Detect which cell encompasses the target text, then output its (X, Y) center coordinate. 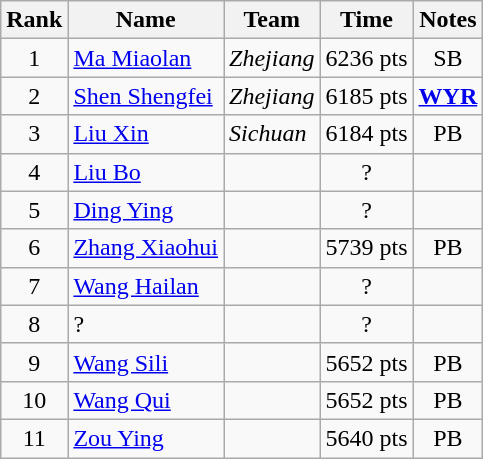
5640 pts (366, 438)
10 (34, 400)
Notes (448, 20)
Ding Ying (146, 210)
Zhang Xiaohui (146, 248)
Wang Hailan (146, 286)
Rank (34, 20)
6184 pts (366, 134)
Wang Qui (146, 400)
8 (34, 324)
4 (34, 172)
5739 pts (366, 248)
Liu Xin (146, 134)
11 (34, 438)
9 (34, 362)
Sichuan (272, 134)
6236 pts (366, 58)
WYR (448, 96)
Wang Sili (146, 362)
SB (448, 58)
5 (34, 210)
Ma Miaolan (146, 58)
Zou Ying (146, 438)
1 (34, 58)
Name (146, 20)
2 (34, 96)
6 (34, 248)
3 (34, 134)
Time (366, 20)
Shen Shengfei (146, 96)
Team (272, 20)
7 (34, 286)
Liu Bo (146, 172)
6185 pts (366, 96)
